Pinpoint the cell where the given text exists, returning its [x, y] midpoint coordinate. 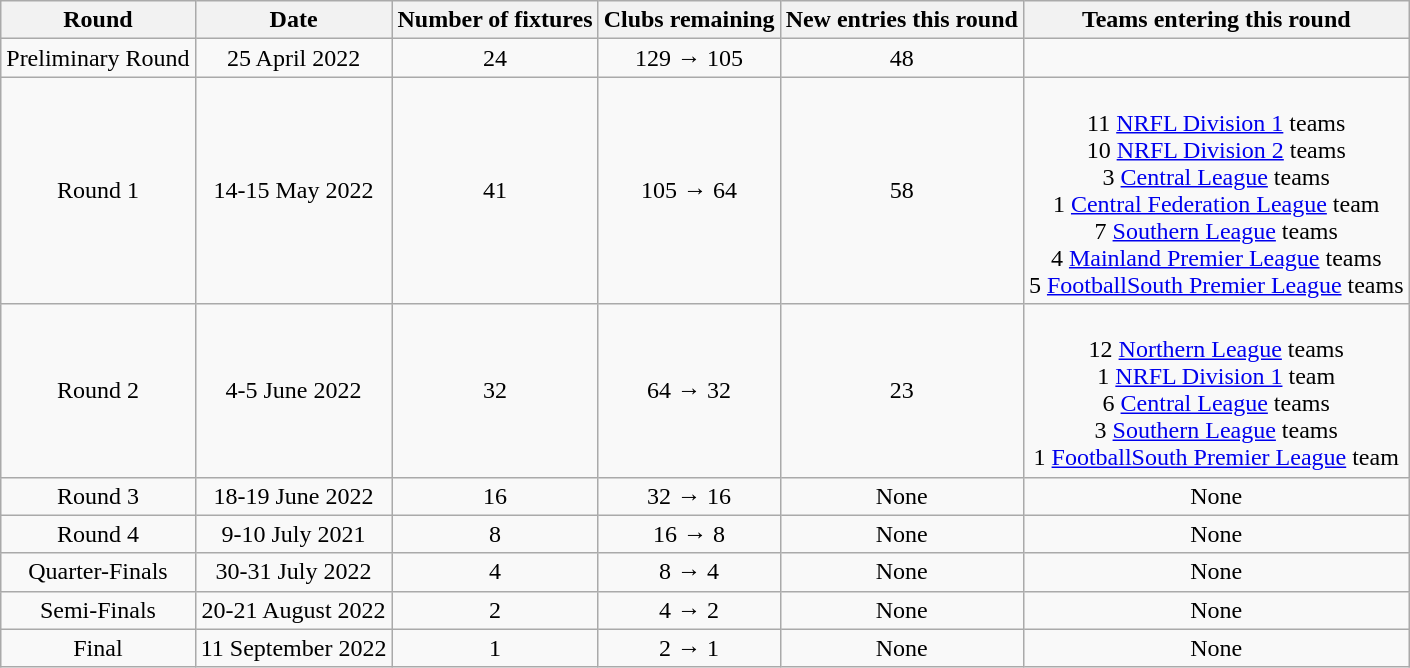
12 Northern League teams 1 NRFL Division 1 team 6 Central League teams 3 Southern League teams 1 FootballSouth Premier League team [1216, 390]
4 [495, 572]
New entries this round [902, 20]
1 [495, 648]
Round 1 [98, 190]
Round 2 [98, 390]
25 April 2022 [294, 58]
58 [902, 190]
Round 4 [98, 534]
Number of fixtures [495, 20]
16 → 8 [689, 534]
18-19 June 2022 [294, 496]
23 [902, 390]
20-21 August 2022 [294, 610]
30-31 July 2022 [294, 572]
32 → 16 [689, 496]
8 [495, 534]
11 September 2022 [294, 648]
41 [495, 190]
Preliminary Round [98, 58]
4-5 June 2022 [294, 390]
32 [495, 390]
2 [495, 610]
14-15 May 2022 [294, 190]
2 → 1 [689, 648]
129 → 105 [689, 58]
Round 3 [98, 496]
Final [98, 648]
105 → 64 [689, 190]
8 → 4 [689, 572]
9-10 July 2021 [294, 534]
24 [495, 58]
Date [294, 20]
Round [98, 20]
Semi-Finals [98, 610]
16 [495, 496]
4 → 2 [689, 610]
Clubs remaining [689, 20]
Quarter-Finals [98, 572]
64 → 32 [689, 390]
Teams entering this round [1216, 20]
48 [902, 58]
